Return (x, y) of the center of cell containing provided text 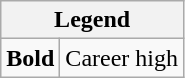
Legend (92, 20)
Career high (122, 58)
Bold (30, 58)
